Locate the cell with the specified text and output its [X, Y] center coordinate. 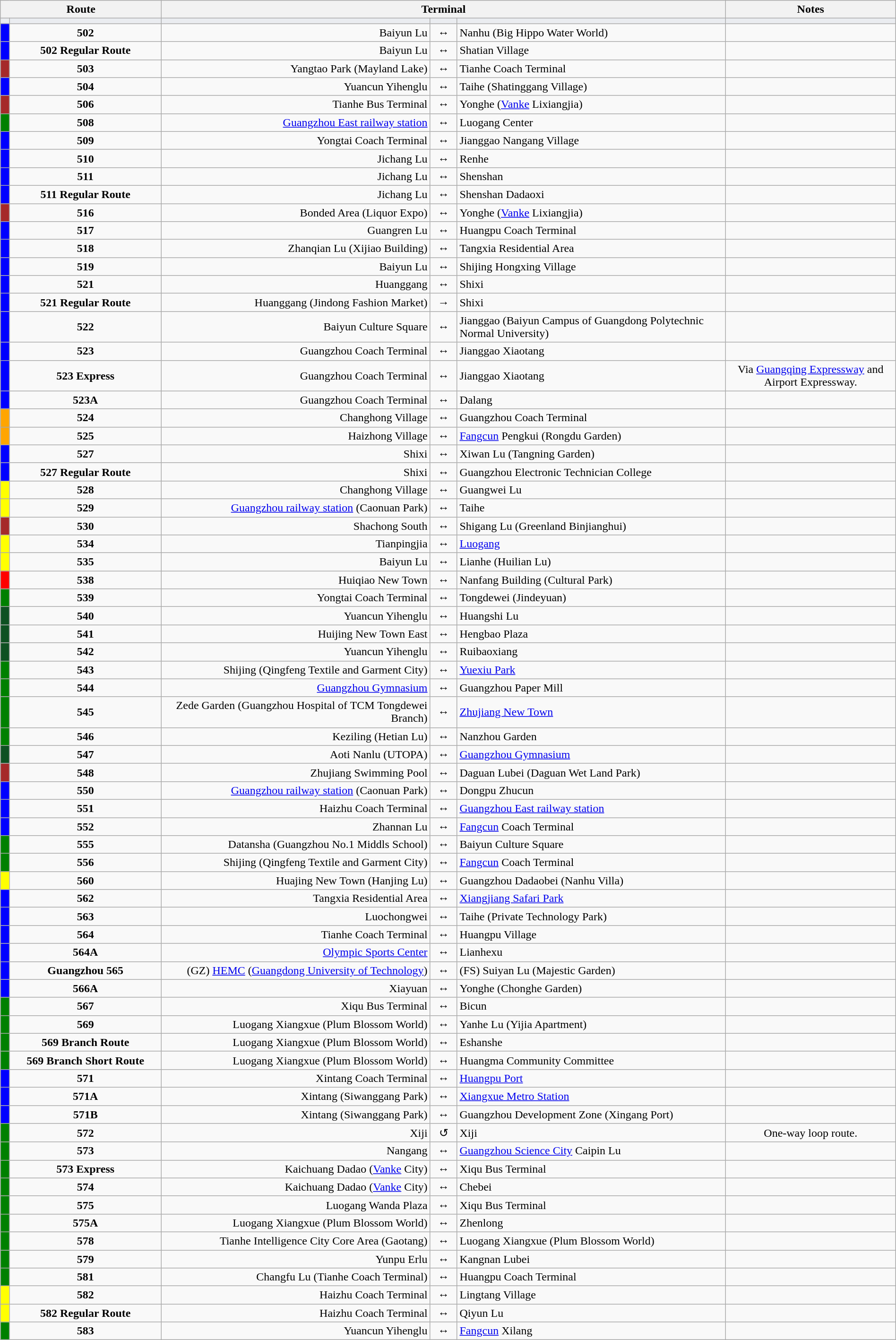
566A [86, 988]
Dongpu Zhucun [591, 790]
Xintang Coach Terminal [296, 1078]
Huiqiao New Town [296, 580]
511 [86, 176]
552 [86, 827]
Shijing Hongxing Village [591, 267]
521 [86, 285]
Jianggao Nangang Village [591, 140]
541 [86, 634]
548 [86, 772]
One-way loop route. [810, 1133]
575 [86, 1205]
Luogang [591, 544]
550 [86, 790]
Route [81, 9]
Tianhe Intelligence City Core Area (Gaotang) [296, 1241]
Fangcun Xilang [591, 1331]
569 Branch Short Route [86, 1060]
517 [86, 231]
538 [86, 580]
Guangzhou Electronic Technician College [591, 472]
518 [86, 249]
Guangzhou Paper Mill [591, 688]
Shatian Village [591, 51]
Datansha (Guangzhou No.1 Middls School) [296, 845]
564A [86, 952]
Lingtang Village [591, 1295]
571B [86, 1114]
Taihe (Shatinggang Village) [591, 86]
Tongdewei (Jindeyuan) [591, 598]
Huangshi Lu [591, 616]
582 Regular Route [86, 1313]
573 [86, 1151]
Guangzhou 565 [86, 970]
Luogang Wanda Plaza [296, 1205]
Olympic Sports Center [296, 952]
504 [86, 86]
Xiwan Lu (Tangning Garden) [591, 454]
581 [86, 1277]
Zede Garden (Guangzhou Hospital of TCM Tongdewei Branch) [296, 712]
Keziling (Hetian Lu) [296, 736]
Tianpingjia [296, 544]
Shigang Lu (Greenland Binjianghui) [591, 526]
Zhenlong [591, 1223]
Guangzhou Science City Caipin Lu [591, 1151]
Zhannan Lu [296, 827]
523A [86, 400]
547 [86, 754]
521 Regular Route [86, 303]
582 [86, 1295]
Luogang Center [591, 122]
545 [86, 712]
523 [86, 351]
563 [86, 916]
Chebei [591, 1187]
555 [86, 845]
572 [86, 1133]
564 [86, 934]
540 [86, 616]
Tianhe Bus Terminal [296, 104]
562 [86, 899]
Guangzhou Dadaobei (Nanhu Villa) [591, 881]
527 Regular Route [86, 472]
Notes [810, 9]
→ [443, 303]
Shachong South [296, 526]
Guangwei Lu [591, 490]
525 [86, 436]
508 [86, 122]
Huijing New Town East [296, 634]
Yanhe Lu (Yijia Apartment) [591, 1024]
569 [86, 1024]
511 Regular Route [86, 194]
534 [86, 544]
Renhe [591, 158]
Taihe [591, 508]
502 Regular Route [86, 51]
Xiayuan [296, 988]
509 [86, 140]
Zhujiang Swimming Pool [296, 772]
574 [86, 1187]
Changfu Lu (Tianhe Coach Terminal) [296, 1277]
Nanhu (Big Hippo Water World) [591, 33]
Huajing New Town (Hanjing Lu) [296, 881]
551 [86, 808]
Qiyun Lu [591, 1313]
Kangnan Lubei [591, 1259]
Xiangjiang Safari Park [591, 899]
528 [86, 490]
556 [86, 863]
Fangcun Pengkui (Rongdu Garden) [591, 436]
535 [86, 562]
539 [86, 598]
Haizhong Village [296, 436]
523 Express [86, 375]
↺ [443, 1133]
Dalang [591, 400]
Yangtao Park (Mayland Lake) [296, 69]
502 [86, 33]
579 [86, 1259]
527 [86, 454]
Bicun [591, 1006]
546 [86, 736]
Nangang [296, 1151]
Taihe (Private Technology Park) [591, 916]
Nanfang Building (Cultural Park) [591, 580]
Zhujiang New Town [591, 712]
Xiangxue Metro Station [591, 1096]
543 [86, 670]
571 [86, 1078]
Yonghe (Chonghe Garden) [591, 988]
560 [86, 881]
575A [86, 1223]
Terminal [444, 9]
Shenshan Dadaoxi [591, 194]
Nanzhou Garden [591, 736]
Eshanshe [591, 1042]
542 [86, 652]
Zhanqian Lu (Xijiao Building) [296, 249]
Via Guangqing Expressway and Airport Expressway. [810, 375]
Huanggang (Jindong Fashion Market) [296, 303]
Ruibaoxiang [591, 652]
522 [86, 327]
Bonded Area (Liquor Expo) [296, 212]
Huangpu Village [591, 934]
529 [86, 508]
Yunpu Erlu [296, 1259]
519 [86, 267]
583 [86, 1331]
Lianhexu [591, 952]
Hengbao Plaza [591, 634]
503 [86, 69]
510 [86, 158]
Lianhe (Huilian Lu) [591, 562]
(FS) Suiyan Lu (Majestic Garden) [591, 970]
530 [86, 526]
571A [86, 1096]
Huangpu Port [591, 1078]
516 [86, 212]
Yuexiu Park [591, 670]
578 [86, 1241]
567 [86, 1006]
Daguan Lubei (Daguan Wet Land Park) [591, 772]
Huanggang [296, 285]
Jianggao (Baiyun Campus of Guangdong Polytechnic Normal University) [591, 327]
506 [86, 104]
569 Branch Route [86, 1042]
524 [86, 418]
573 Express [86, 1169]
Guangren Lu [296, 231]
544 [86, 688]
(GZ) HEMC (Guangdong University of Technology) [296, 970]
Guangzhou Development Zone (Xingang Port) [591, 1114]
Huangma Community Committee [591, 1060]
Aoti Nanlu (UTOPA) [296, 754]
Luochongwei [296, 916]
Shenshan [591, 176]
